Locate the cell with the specified text and output its [x, y] center coordinate. 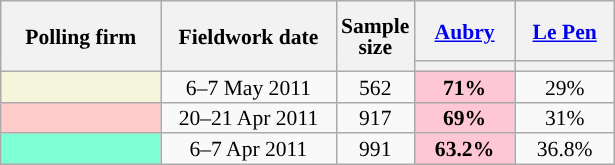
36.8% [565, 150]
Aubry [464, 31]
71% [464, 86]
Polling firm [81, 36]
20–21 Apr 2011 [248, 118]
29% [565, 86]
69% [464, 118]
31% [565, 118]
562 [375, 86]
Samplesize [375, 36]
6–7 Apr 2011 [248, 150]
Le Pen [565, 31]
Fieldwork date [248, 36]
917 [375, 118]
991 [375, 150]
63.2% [464, 150]
6–7 May 2011 [248, 86]
